Scan for the cell matching the given text and deliver its [x, y] coordinate at center. 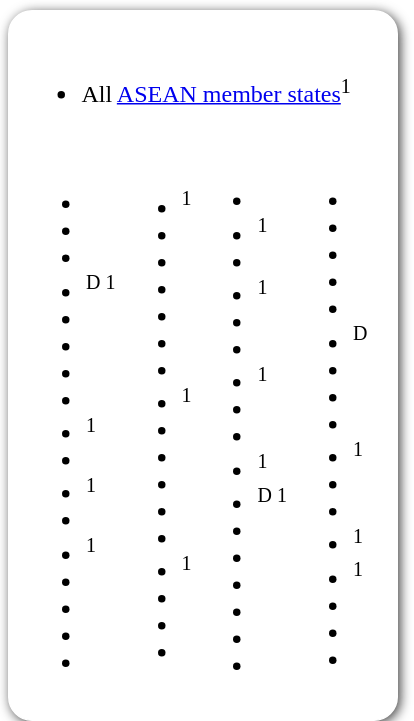
D 1111 [70, 420]
D111 [330, 420]
1111D 1 [242, 420]
All ASEAN member states1 D 1111 111 1111D 1 D111 [200, 366]
111 [156, 420]
